Return (X, Y) of the center of cell containing provided text 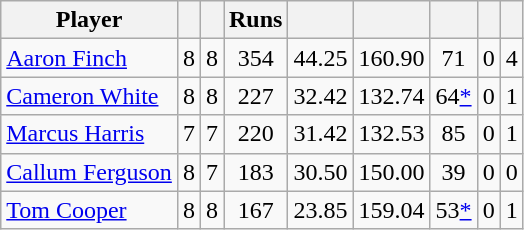
85 (454, 134)
31.42 (320, 134)
159.04 (392, 210)
4 (512, 58)
220 (256, 134)
Aaron Finch (90, 58)
Player (90, 20)
39 (454, 172)
Cameron White (90, 96)
183 (256, 172)
Tom Cooper (90, 210)
354 (256, 58)
Runs (256, 20)
167 (256, 210)
160.90 (392, 58)
44.25 (320, 58)
132.53 (392, 134)
32.42 (320, 96)
64* (454, 96)
150.00 (392, 172)
227 (256, 96)
Marcus Harris (90, 134)
Callum Ferguson (90, 172)
30.50 (320, 172)
23.85 (320, 210)
132.74 (392, 96)
53* (454, 210)
71 (454, 58)
